Determine the (x, y) coordinate at the center of the cell enclosing the given text.  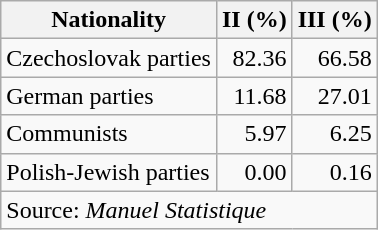
Source: Manuel Statistique (189, 210)
66.58 (334, 58)
27.01 (334, 96)
Czechoslovak parties (109, 58)
Nationality (109, 20)
III (%) (334, 20)
Communists (109, 134)
0.00 (254, 172)
11.68 (254, 96)
II (%) (254, 20)
German parties (109, 96)
Polish-Jewish parties (109, 172)
6.25 (334, 134)
5.97 (254, 134)
82.36 (254, 58)
0.16 (334, 172)
